Detect which cell encompasses the target text, then output its (x, y) center coordinate. 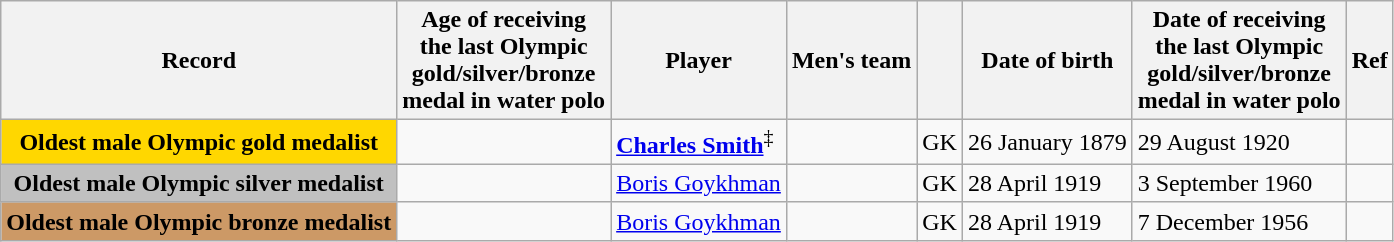
Date of receivingthe last Olympicgold/silver/bronzemedal in water polo (1239, 60)
Men's team (851, 60)
Ref (1370, 60)
7 December 1956 (1239, 221)
Oldest male Olympic gold medalist (199, 142)
29 August 1920 (1239, 142)
3 September 1960 (1239, 183)
Charles Smith‡ (699, 142)
Age of receivingthe last Olympicgold/silver/bronzemedal in water polo (504, 60)
Oldest male Olympic silver medalist (199, 183)
26 January 1879 (1047, 142)
Date of birth (1047, 60)
Record (199, 60)
Oldest male Olympic bronze medalist (199, 221)
Player (699, 60)
